Output the [X, Y] coordinate of the center of the cell containing the given text.  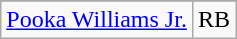
RB [214, 20]
Pooka Williams Jr. [97, 20]
